Return [X, Y] of the center of cell containing provided text 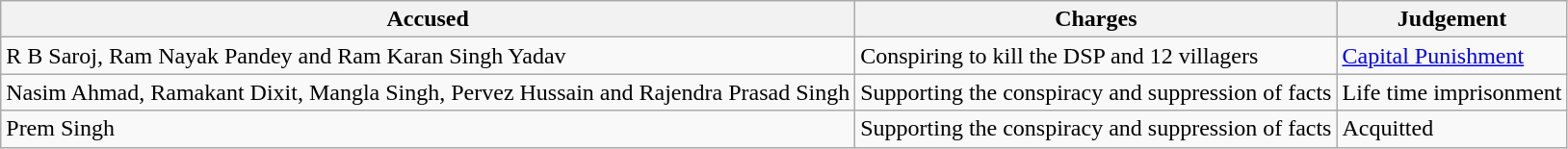
Acquitted [1452, 129]
Nasim Ahmad, Ramakant Dixit, Mangla Singh, Pervez Hussain and Rajendra Prasad Singh [428, 92]
Conspiring to kill the DSP and 12 villagers [1096, 56]
Accused [428, 19]
Judgement [1452, 19]
R B Saroj, Ram Nayak Pandey and Ram Karan Singh Yadav [428, 56]
Charges [1096, 19]
Prem Singh [428, 129]
Capital Punishment [1452, 56]
Life time imprisonment [1452, 92]
